Detect which cell encompasses the target text, then output its [X, Y] center coordinate. 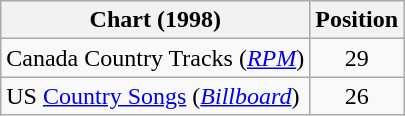
US Country Songs (Billboard) [156, 96]
Position [357, 20]
Canada Country Tracks (RPM) [156, 58]
26 [357, 96]
Chart (1998) [156, 20]
29 [357, 58]
